Detect which cell encompasses the target text, then output its (x, y) center coordinate. 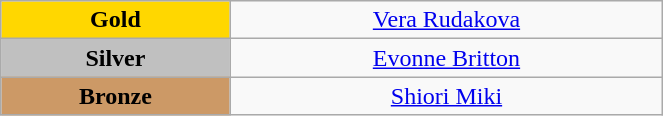
Silver (116, 58)
Evonne Britton (446, 58)
Shiori Miki (446, 96)
Vera Rudakova (446, 20)
Bronze (116, 96)
Gold (116, 20)
